Locate the cell with the specified text and output its [X, Y] center coordinate. 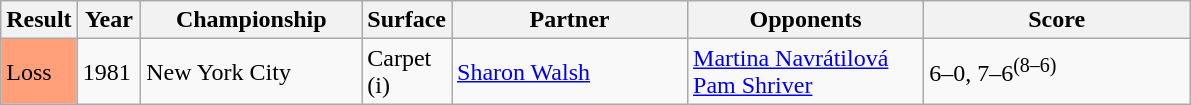
Championship [252, 20]
Sharon Walsh [570, 72]
Carpet (i) [407, 72]
Year [109, 20]
Opponents [806, 20]
Loss [39, 72]
New York City [252, 72]
6–0, 7–6(8–6) [1057, 72]
Martina Navrátilová Pam Shriver [806, 72]
Partner [570, 20]
Result [39, 20]
Surface [407, 20]
1981 [109, 72]
Score [1057, 20]
